Return (X, Y) of the center of cell containing provided text 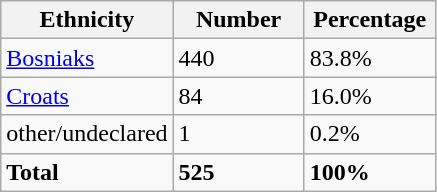
Ethnicity (87, 20)
440 (238, 58)
525 (238, 172)
16.0% (370, 96)
84 (238, 96)
Number (238, 20)
Croats (87, 96)
Bosniaks (87, 58)
other/undeclared (87, 134)
Percentage (370, 20)
100% (370, 172)
Total (87, 172)
1 (238, 134)
0.2% (370, 134)
83.8% (370, 58)
